Output the (X, Y) coordinate of the center of the cell containing the given text.  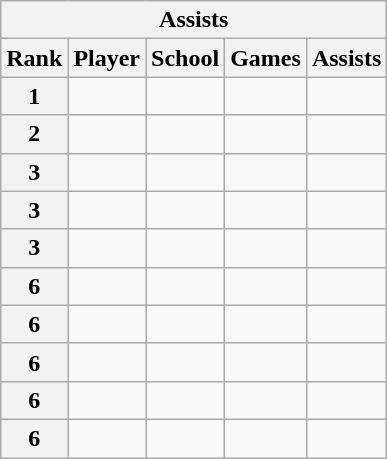
Rank (34, 58)
Games (266, 58)
School (186, 58)
Player (107, 58)
2 (34, 134)
1 (34, 96)
